From the cell containing the given text, extract its center point as [X, Y] coordinate. 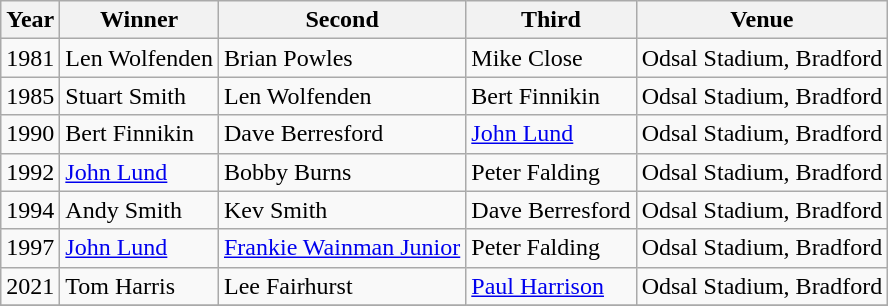
Kev Smith [342, 210]
2021 [30, 286]
1985 [30, 96]
Stuart Smith [140, 96]
Mike Close [551, 58]
1994 [30, 210]
Frankie Wainman Junior [342, 248]
1997 [30, 248]
Bobby Burns [342, 172]
Lee Fairhurst [342, 286]
Winner [140, 20]
Paul Harrison [551, 286]
Third [551, 20]
Brian Powles [342, 58]
Tom Harris [140, 286]
1992 [30, 172]
Year [30, 20]
Second [342, 20]
Andy Smith [140, 210]
Venue [762, 20]
1981 [30, 58]
1990 [30, 134]
